Output the [x, y] coordinate of the center of the cell containing the given text.  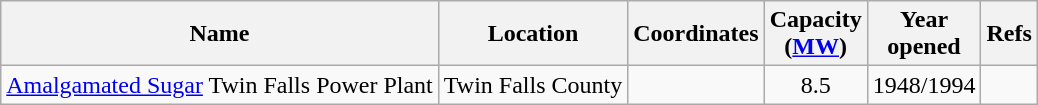
Name [220, 34]
Refs [1009, 34]
Twin Falls County [532, 85]
Coordinates [696, 34]
1948/1994 [924, 85]
Amalgamated Sugar Twin Falls Power Plant [220, 85]
Location [532, 34]
8.5 [816, 85]
Yearopened [924, 34]
Capacity(MW) [816, 34]
